Locate the cell with the specified text and output its [x, y] center coordinate. 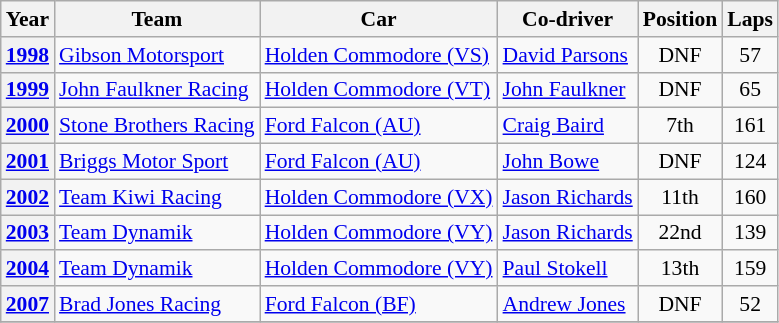
159 [750, 269]
Laps [750, 19]
Ford Falcon (BF) [379, 304]
1999 [28, 90]
2007 [28, 304]
Co-driver [568, 19]
161 [750, 126]
Stone Brothers Racing [157, 126]
David Parsons [568, 55]
2001 [28, 162]
2002 [28, 197]
John Faulkner Racing [157, 90]
John Bowe [568, 162]
57 [750, 55]
124 [750, 162]
11th [680, 197]
Brad Jones Racing [157, 304]
Craig Baird [568, 126]
52 [750, 304]
22nd [680, 233]
160 [750, 197]
139 [750, 233]
John Faulkner [568, 90]
Holden Commodore (VT) [379, 90]
Holden Commodore (VS) [379, 55]
1998 [28, 55]
Holden Commodore (VX) [379, 197]
Briggs Motor Sport [157, 162]
7th [680, 126]
Car [379, 19]
Gibson Motorsport [157, 55]
Team Kiwi Racing [157, 197]
13th [680, 269]
Paul Stokell [568, 269]
Andrew Jones [568, 304]
65 [750, 90]
Year [28, 19]
Position [680, 19]
Team [157, 19]
2000 [28, 126]
2004 [28, 269]
2003 [28, 233]
